Search for the cell housing the specified text and yield its (x, y) center coordinate. 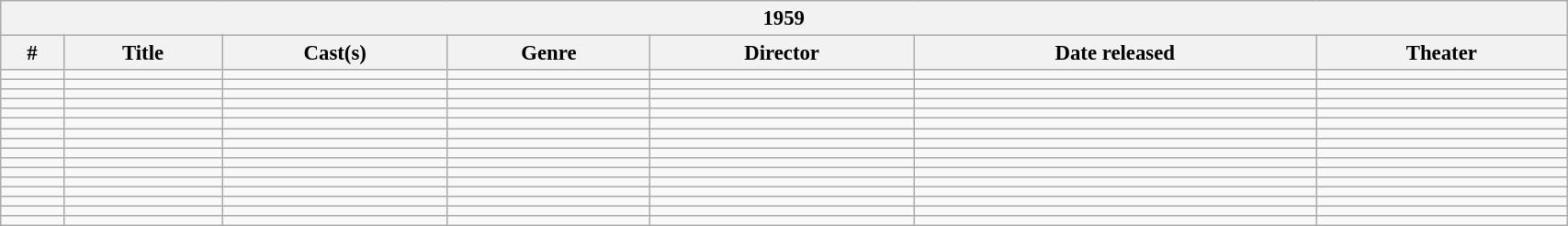
Cast(s) (334, 53)
Date released (1115, 53)
Genre (548, 53)
Director (783, 53)
# (32, 53)
Theater (1442, 53)
Title (143, 53)
1959 (784, 18)
